Return the [x, y] coordinate for the center point of the cell that contains the specified text.  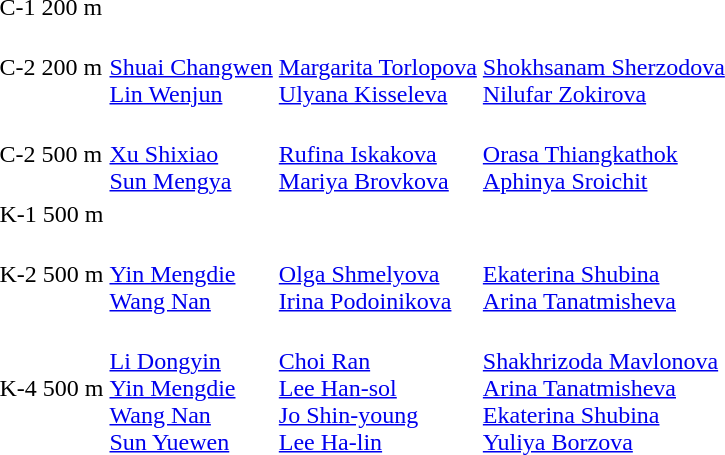
Margarita TorlopovaUlyana Kisseleva [378, 67]
Yin MengdieWang Nan [191, 274]
Olga ShmelyovaIrina Podoinikova [378, 274]
Rufina IskakovaMariya Brovkova [378, 154]
Shuai ChangwenLin Wenjun [191, 67]
Xu ShixiaoSun Mengya [191, 154]
